Return (X, Y) of the center of cell containing provided text 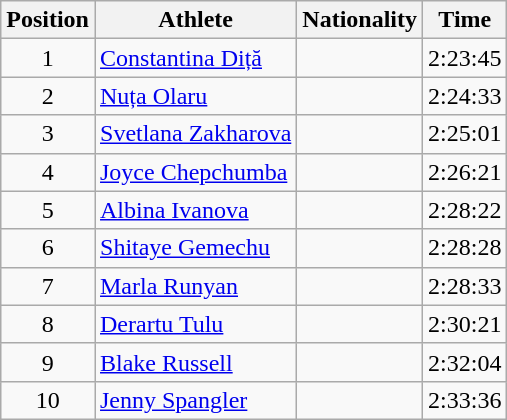
Athlete (195, 20)
2:28:33 (465, 286)
Marla Runyan (195, 286)
5 (48, 210)
Joyce Chepchumba (195, 172)
2 (48, 96)
Constantina Diță (195, 58)
Derartu Tulu (195, 324)
1 (48, 58)
2:33:36 (465, 400)
4 (48, 172)
9 (48, 362)
2:24:33 (465, 96)
3 (48, 134)
2:25:01 (465, 134)
Nuța Olaru (195, 96)
Blake Russell (195, 362)
6 (48, 248)
2:28:22 (465, 210)
2:23:45 (465, 58)
Nationality (360, 20)
2:28:28 (465, 248)
Svetlana Zakharova (195, 134)
Time (465, 20)
Position (48, 20)
8 (48, 324)
2:26:21 (465, 172)
2:32:04 (465, 362)
2:30:21 (465, 324)
7 (48, 286)
10 (48, 400)
Albina Ivanova (195, 210)
Jenny Spangler (195, 400)
Shitaye Gemechu (195, 248)
